Output the [X, Y] coordinate of the center of the cell containing the given text.  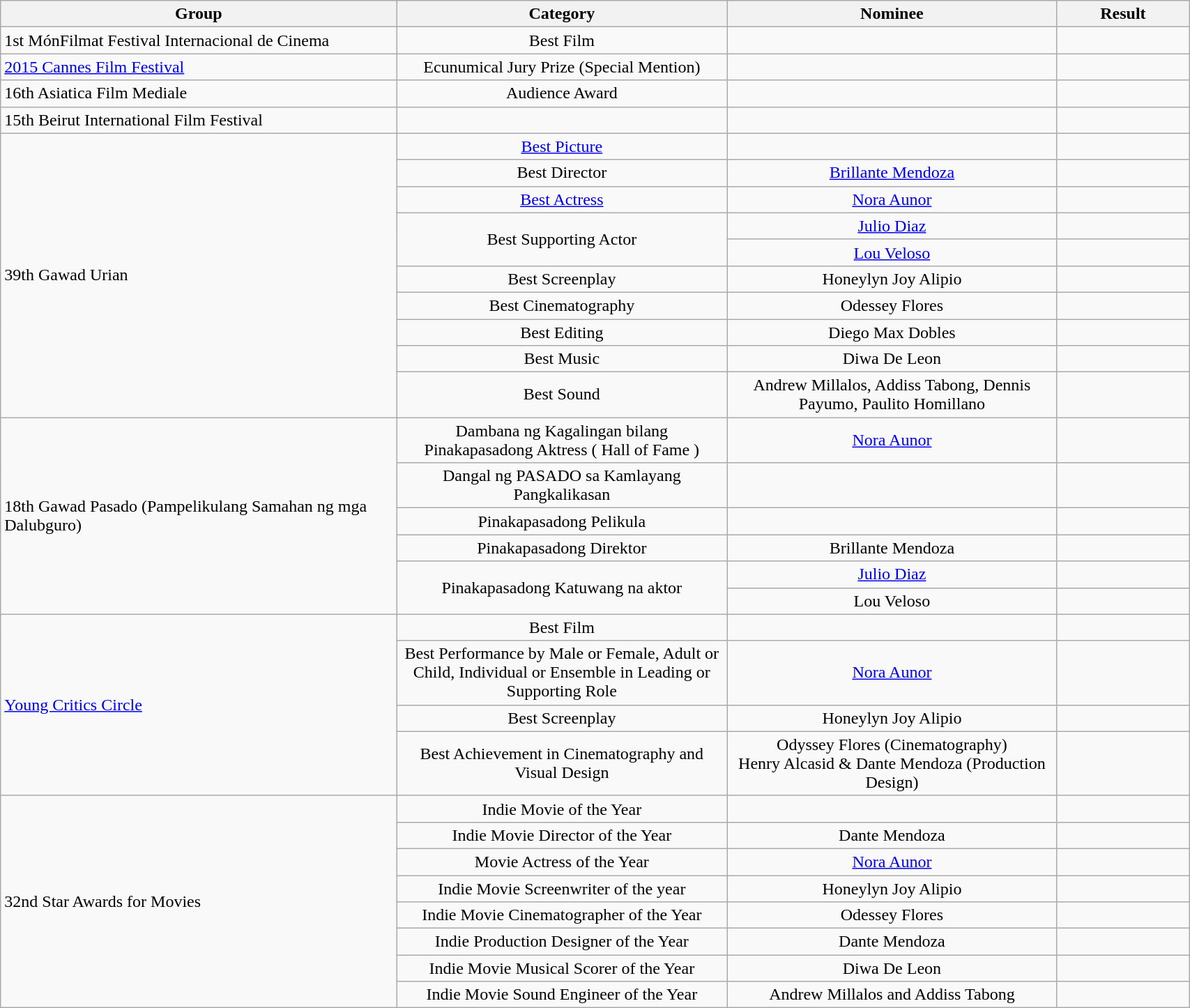
Best Cinematography [562, 305]
Best Editing [562, 333]
2015 Cannes Film Festival [199, 67]
Diego Max Dobles [892, 333]
Odyssey Flores (Cinematography) Henry Alcasid & Dante Mendoza (Production Design) [892, 763]
Result [1122, 14]
Young Critics Circle [199, 705]
16th Asiatica Film Mediale [199, 93]
Best Director [562, 173]
Dambana ng Kagalingan bilang Pinakapasadong Aktress ( Hall of Fame ) [562, 441]
Pinakapasadong Katuwang na aktor [562, 588]
1st MónFilmat Festival Internacional de Cinema [199, 40]
Best Music [562, 359]
Best Supporting Actor [562, 239]
Indie Movie Screenwriter of the year [562, 889]
Best Sound [562, 395]
Nominee [892, 14]
Category [562, 14]
Indie Movie Director of the Year [562, 835]
Best Performance by Male or Female, Adult or Child, Individual or Ensemble in Leading or Supporting Role [562, 673]
Movie Actress of the Year [562, 862]
Indie Movie Cinematographer of the Year [562, 915]
15th Beirut International Film Festival [199, 120]
Indie Movie Sound Engineer of the Year [562, 995]
18th Gawad Pasado (Pampelikulang Samahan ng mga Dalubguro) [199, 516]
Ecunumical Jury Prize (Special Mention) [562, 67]
Group [199, 14]
Andrew Millalos, Addiss Tabong, Dennis Payumo, Paulito Homillano [892, 395]
39th Gawad Urian [199, 275]
Best Picture [562, 146]
Best Actress [562, 199]
Pinakapasadong Direktor [562, 548]
Pinakapasadong Pelikula [562, 521]
Indie Movie of the Year [562, 809]
Best Achievement in Cinematography and Visual Design [562, 763]
Indie Movie Musical Scorer of the Year [562, 968]
32nd Star Awards for Movies [199, 901]
Dangal ng PASADO sa Kamlayang Pangkalikasan [562, 485]
Indie Production Designer of the Year [562, 942]
Audience Award [562, 93]
Andrew Millalos and Addiss Tabong [892, 995]
